Return (x, y) of the center of cell containing provided text 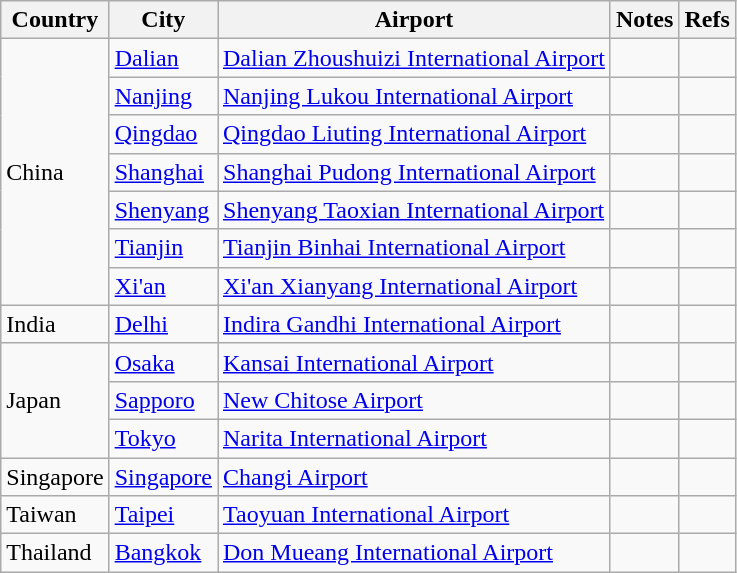
Delhi (163, 324)
Bangkok (163, 553)
China (55, 172)
Narita International Airport (414, 438)
India (55, 324)
Shenyang (163, 210)
Xi'an Xianyang International Airport (414, 286)
Dalian (163, 58)
Thailand (55, 553)
Kansai International Airport (414, 362)
Nanjing (163, 96)
City (163, 20)
Shanghai (163, 172)
Xi'an (163, 286)
Taoyuan International Airport (414, 515)
Dalian Zhoushuizi International Airport (414, 58)
Country (55, 20)
Japan (55, 400)
Qingdao Liuting International Airport (414, 134)
Airport (414, 20)
Notes (644, 20)
Refs (707, 20)
Osaka (163, 362)
Qingdao (163, 134)
Nanjing Lukou International Airport (414, 96)
Tianjin (163, 248)
New Chitose Airport (414, 400)
Shanghai Pudong International Airport (414, 172)
Taiwan (55, 515)
Don Mueang International Airport (414, 553)
Taipei (163, 515)
Tokyo (163, 438)
Tianjin Binhai International Airport (414, 248)
Indira Gandhi International Airport (414, 324)
Changi Airport (414, 477)
Sapporo (163, 400)
Shenyang Taoxian International Airport (414, 210)
